Provide the [X, Y] coordinate of the cell's center where the given text is located.  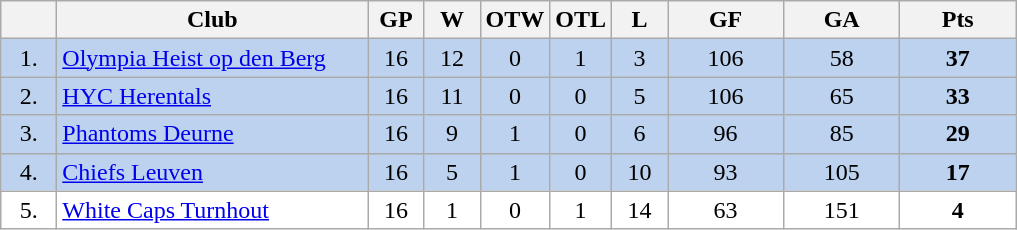
3. [29, 134]
29 [958, 134]
58 [842, 58]
Olympia Heist op den Berg [212, 58]
65 [842, 96]
1. [29, 58]
Pts [958, 20]
L [640, 20]
5. [29, 210]
105 [842, 172]
2. [29, 96]
10 [640, 172]
OTL [581, 20]
Chiefs Leuven [212, 172]
14 [640, 210]
4 [958, 210]
85 [842, 134]
Phantoms Deurne [212, 134]
4. [29, 172]
Club [212, 20]
6 [640, 134]
3 [640, 58]
37 [958, 58]
OTW [515, 20]
96 [726, 134]
HYC Herentals [212, 96]
12 [452, 58]
151 [842, 210]
GA [842, 20]
GP [396, 20]
33 [958, 96]
GF [726, 20]
93 [726, 172]
White Caps Turnhout [212, 210]
17 [958, 172]
W [452, 20]
63 [726, 210]
11 [452, 96]
9 [452, 134]
